For the text-containing cell, return its midpoint in [x, y] coordinate format. 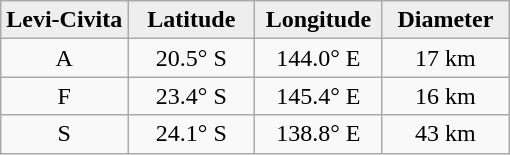
17 km [446, 58]
20.5° S [192, 58]
24.1° S [192, 134]
Levi-Civita [64, 20]
138.8° E [318, 134]
S [64, 134]
Diameter [446, 20]
43 km [446, 134]
16 km [446, 96]
F [64, 96]
Latitude [192, 20]
Longitude [318, 20]
23.4° S [192, 96]
A [64, 58]
144.0° E [318, 58]
145.4° E [318, 96]
